Capture the cell that displays the provided text and extract its (x, y) central coordinate. 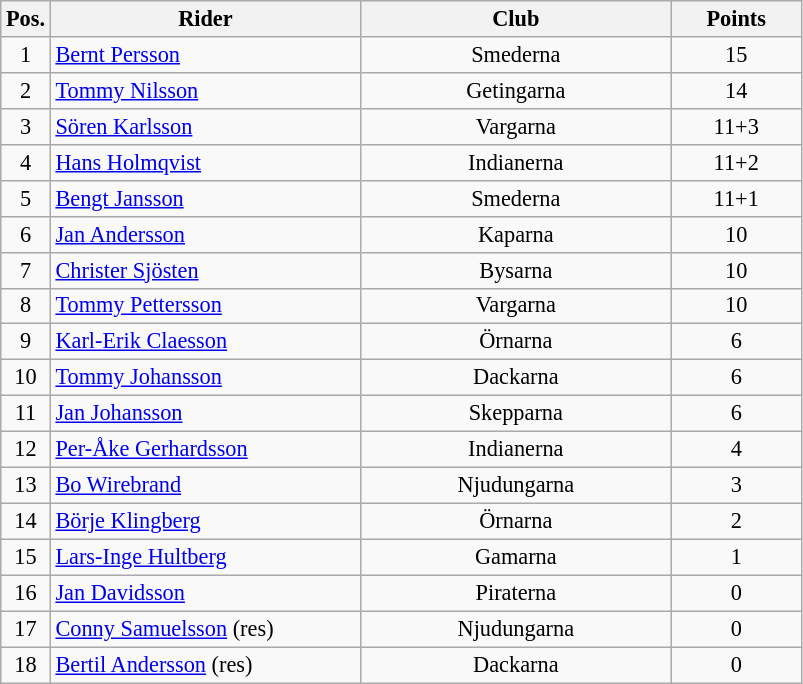
9 (26, 342)
Karl-Erik Claesson (205, 342)
Börje Klingberg (205, 521)
Skepparna (516, 414)
Christer Sjösten (205, 270)
Points (736, 19)
18 (26, 665)
Tommy Pettersson (205, 306)
Tommy Johansson (205, 378)
5 (26, 198)
11+1 (736, 198)
Conny Samuelsson (res) (205, 629)
Bernt Persson (205, 55)
17 (26, 629)
Rider (205, 19)
12 (26, 450)
Tommy Nilsson (205, 90)
Club (516, 19)
Bo Wirebrand (205, 485)
Sören Karlsson (205, 126)
Bertil Andersson (res) (205, 665)
8 (26, 306)
11+3 (736, 126)
Lars-Inge Hultberg (205, 557)
Jan Johansson (205, 414)
Gamarna (516, 557)
Jan Andersson (205, 234)
Piraterna (516, 593)
Bysarna (516, 270)
Hans Holmqvist (205, 162)
Bengt Jansson (205, 198)
Getingarna (516, 90)
16 (26, 593)
7 (26, 270)
Per-Åke Gerhardsson (205, 450)
Pos. (26, 19)
11 (26, 414)
Jan Davidsson (205, 593)
13 (26, 485)
11+2 (736, 162)
Kaparna (516, 234)
